Return [X, Y] of the center of cell containing provided text 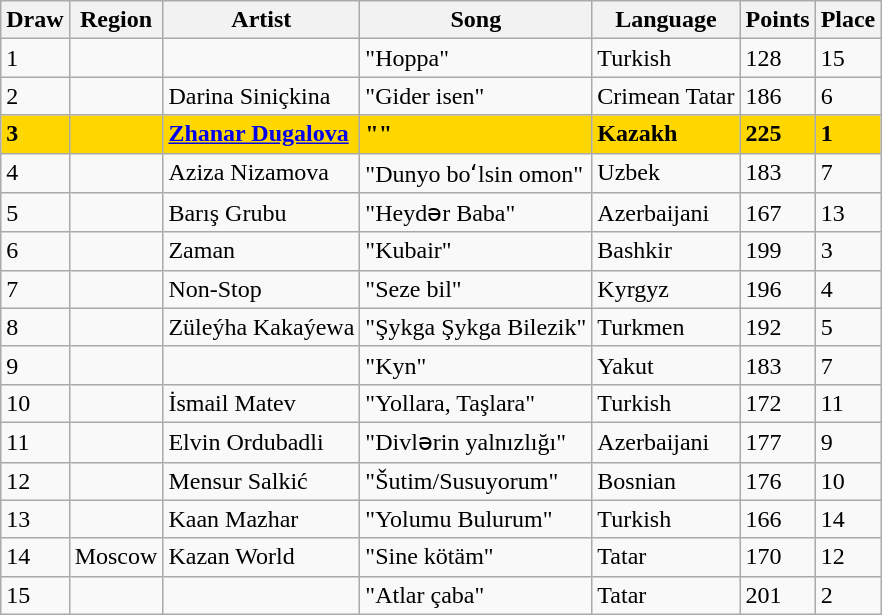
Yakut [666, 365]
Aziza Nizamova [262, 173]
Song [476, 20]
Kazakh [666, 134]
"Seze bil" [476, 289]
8 [35, 327]
Darina Siniçkina [262, 96]
"Heydər Baba" [476, 213]
201 [778, 595]
"Şykga Şykga Bilezik" [476, 327]
Kyrgyz [666, 289]
Place [848, 20]
Artist [262, 20]
Draw [35, 20]
Points [778, 20]
Language [666, 20]
177 [778, 442]
176 [778, 481]
"Hoppa" [476, 58]
Elvin Ordubadli [262, 442]
Non-Stop [262, 289]
Zhanar Dugalova [262, 134]
Kazan World [262, 557]
186 [778, 96]
166 [778, 519]
"Gider isen" [476, 96]
"Kyn" [476, 365]
Kaan Mazhar [262, 519]
128 [778, 58]
"Divlərin yalnızlığı" [476, 442]
Mensur Salkić [262, 481]
167 [778, 213]
Züleýha Kakaýewa [262, 327]
170 [778, 557]
199 [778, 251]
Turkmen [666, 327]
172 [778, 403]
"Kubair" [476, 251]
Crimean Tatar [666, 96]
192 [778, 327]
"Dunyo boʻlsin omon" [476, 173]
"Atlar çaba" [476, 595]
"Yollara, Taşlara" [476, 403]
Bosnian [666, 481]
Zaman [262, 251]
Bashkir [666, 251]
"Yolumu Bulurum" [476, 519]
"Šutim/Susuyorum" [476, 481]
"" [476, 134]
196 [778, 289]
Uzbek [666, 173]
225 [778, 134]
"Sine kötäm" [476, 557]
Barış Grubu [262, 213]
Region [116, 20]
İsmail Matev [262, 403]
Moscow [116, 557]
